For the text-containing cell, return its midpoint in (X, Y) coordinate format. 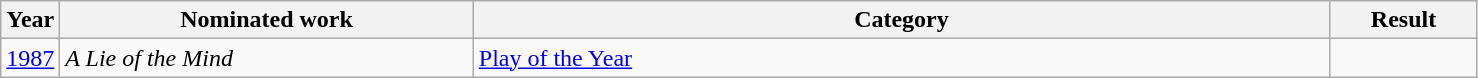
Play of the Year (901, 58)
Nominated work (266, 20)
Category (901, 20)
1987 (30, 58)
A Lie of the Mind (266, 58)
Result (1404, 20)
Year (30, 20)
